Detect which cell encompasses the target text, then output its (x, y) center coordinate. 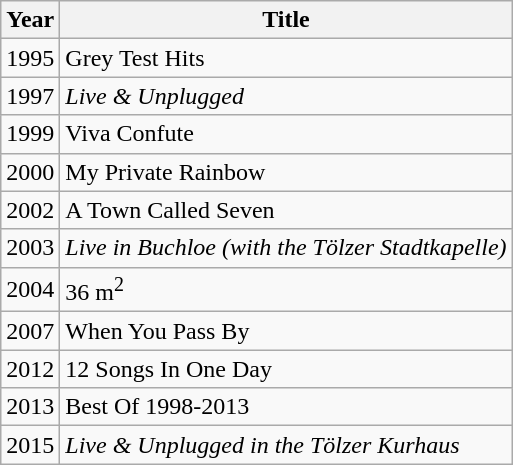
2003 (30, 248)
A Town Called Seven (286, 210)
When You Pass By (286, 331)
1999 (30, 134)
Best Of 1998-2013 (286, 407)
36 m2 (286, 290)
Viva Confute (286, 134)
2007 (30, 331)
Live & Unplugged (286, 96)
Grey Test Hits (286, 58)
Live & Unplugged in the Tölzer Kurhaus (286, 445)
2015 (30, 445)
2000 (30, 172)
1997 (30, 96)
Live in Buchloe (with the Tölzer Stadtkapelle) (286, 248)
2004 (30, 290)
2002 (30, 210)
Year (30, 20)
My Private Rainbow (286, 172)
2012 (30, 369)
2013 (30, 407)
1995 (30, 58)
12 Songs In One Day (286, 369)
Title (286, 20)
